Provide the [x, y] coordinate of the cell's center where the given text is located.  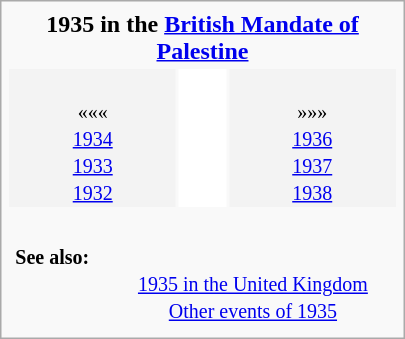
1935 in the United KingdomOther events of 1935 [254, 284]
»»»193619371938 [312, 138]
1935 in the British Mandate of Palestine [202, 38]
See also: [60, 284]
«««193419331932 [92, 138]
See also: 1935 in the United KingdomOther events of 1935 [202, 270]
